Return the [X, Y] coordinate for the center point of the cell that contains the specified text.  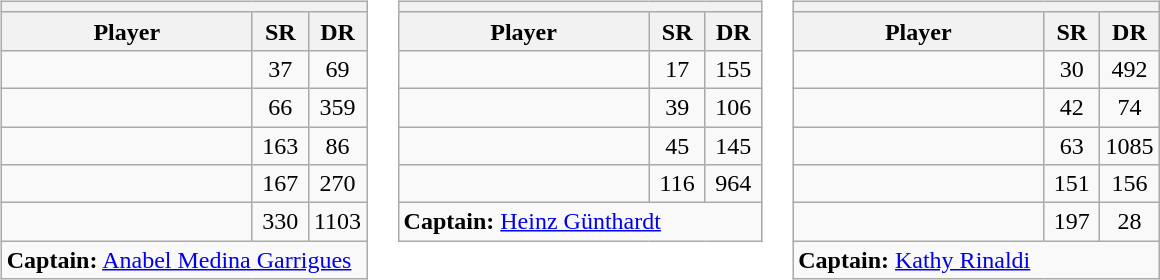
63 [1072, 145]
69 [337, 69]
86 [337, 145]
155 [733, 69]
17 [677, 69]
492 [1130, 69]
197 [1072, 222]
163 [280, 145]
116 [677, 184]
964 [733, 184]
Captain: Anabel Medina Garrigues [184, 260]
106 [733, 107]
42 [1072, 107]
30 [1072, 69]
74 [1130, 107]
37 [280, 69]
39 [677, 107]
167 [280, 184]
270 [337, 184]
156 [1130, 184]
1085 [1130, 145]
66 [280, 107]
45 [677, 145]
151 [1072, 184]
145 [733, 145]
330 [280, 222]
Captain: Kathy Rinaldi [976, 260]
Captain: Heinz Günthardt [580, 222]
28 [1130, 222]
1103 [337, 222]
359 [337, 107]
